Capture the cell that displays the provided text and extract its (x, y) central coordinate. 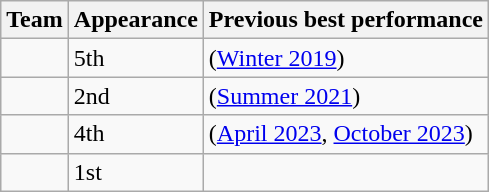
Team (35, 20)
1st (136, 172)
(Winter 2019) (346, 58)
(Summer 2021) (346, 96)
(April 2023, October 2023) (346, 134)
2nd (136, 96)
4th (136, 134)
5th (136, 58)
Appearance (136, 20)
Previous best performance (346, 20)
